Output the [x, y] coordinate of the center of the cell containing the given text.  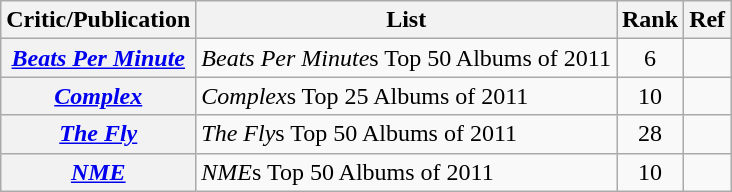
The Flys Top 50 Albums of 2011 [406, 134]
6 [650, 58]
NMEs Top 50 Albums of 2011 [406, 172]
Beats Per Minutes Top 50 Albums of 2011 [406, 58]
Critic/Publication [98, 20]
List [406, 20]
Complexs Top 25 Albums of 2011 [406, 96]
28 [650, 134]
Complex [98, 96]
Beats Per Minute [98, 58]
Ref [708, 20]
Rank [650, 20]
The Fly [98, 134]
NME [98, 172]
